Locate the cell with the specified text and output its (x, y) center coordinate. 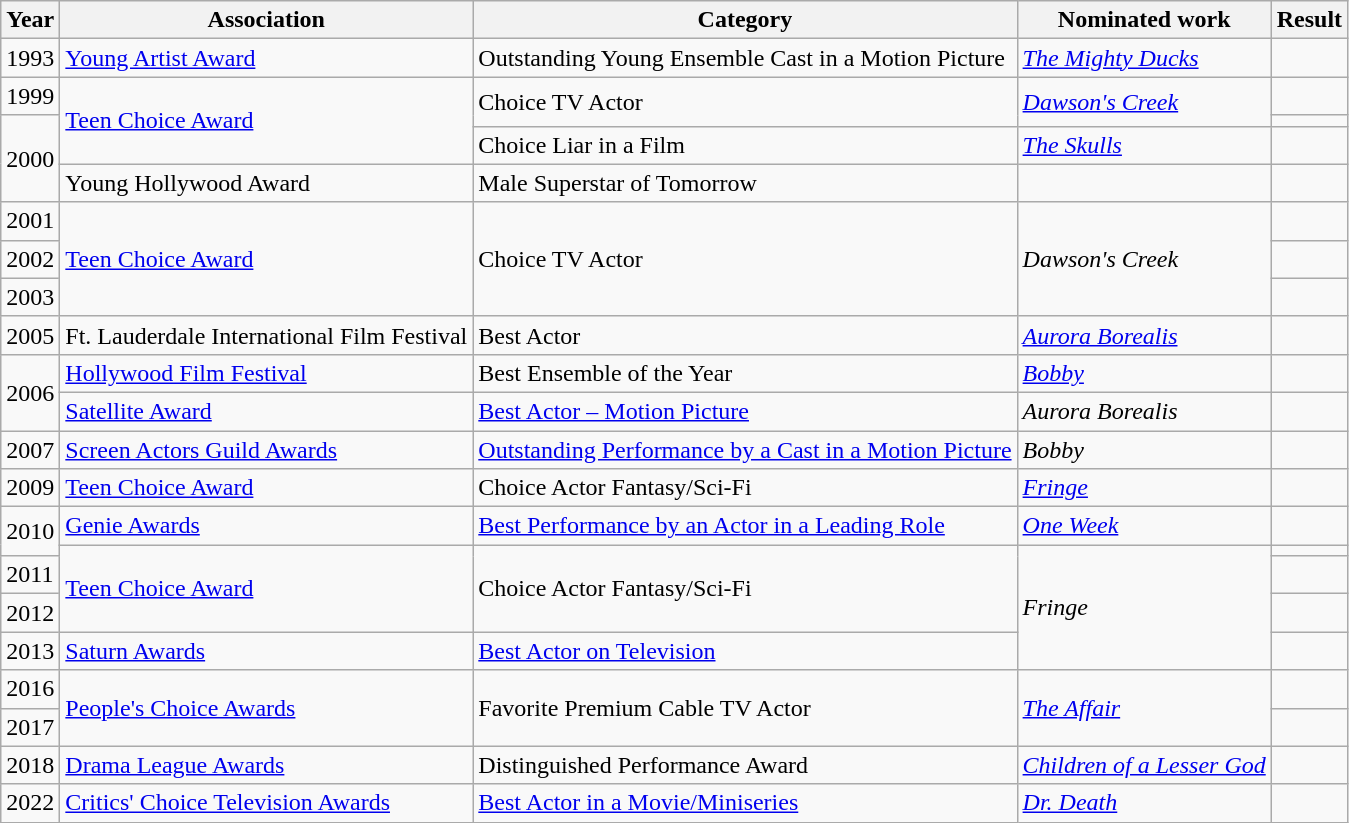
2005 (30, 335)
2016 (30, 689)
People's Choice Awards (266, 708)
Choice Liar in a Film (745, 145)
2011 (30, 575)
Best Actor in a Movie/Miniseries (745, 803)
2010 (30, 532)
One Week (1144, 526)
Year (30, 20)
Young Artist Award (266, 58)
Favorite Premium Cable TV Actor (745, 708)
2018 (30, 765)
Category (745, 20)
2017 (30, 727)
Best Actor – Motion Picture (745, 411)
Screen Actors Guild Awards (266, 449)
Best Ensemble of the Year (745, 373)
2001 (30, 221)
2022 (30, 803)
2009 (30, 488)
The Skulls (1144, 145)
Distinguished Performance Award (745, 765)
Outstanding Young Ensemble Cast in a Motion Picture (745, 58)
Ft. Lauderdale International Film Festival (266, 335)
1993 (30, 58)
2003 (30, 297)
Outstanding Performance by a Cast in a Motion Picture (745, 449)
Hollywood Film Festival (266, 373)
2002 (30, 259)
Young Hollywood Award (266, 183)
Saturn Awards (266, 651)
1999 (30, 96)
Critics' Choice Television Awards (266, 803)
2000 (30, 158)
2013 (30, 651)
Best Actor (745, 335)
Dr. Death (1144, 803)
Best Performance by an Actor in a Leading Role (745, 526)
Satellite Award (266, 411)
Result (1309, 20)
Association (266, 20)
Children of a Lesser God (1144, 765)
Male Superstar of Tomorrow (745, 183)
The Mighty Ducks (1144, 58)
Genie Awards (266, 526)
Nominated work (1144, 20)
2007 (30, 449)
Best Actor on Television (745, 651)
2012 (30, 613)
2006 (30, 392)
Drama League Awards (266, 765)
The Affair (1144, 708)
